Extract the (x, y) coordinate from the center of the cell holding the provided text.  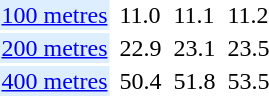
51.8 (194, 81)
11.1 (194, 15)
11.0 (140, 15)
22.9 (140, 48)
50.4 (140, 81)
400 metres (54, 81)
200 metres (54, 48)
23.1 (194, 48)
100 metres (54, 15)
